Identify which cell holds the provided text, then report its (X, Y) central coordinate. 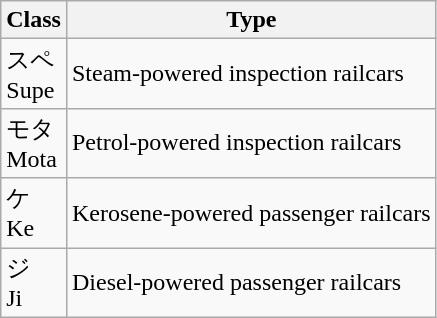
Type (251, 20)
スペSupe (34, 74)
Steam-powered inspection railcars (251, 74)
ケKe (34, 213)
Petrol-powered inspection railcars (251, 143)
Kerosene-powered passenger railcars (251, 213)
Class (34, 20)
ジJi (34, 283)
Diesel-powered passenger railcars (251, 283)
モタMota (34, 143)
